Return (X, Y) of the center of cell containing provided text 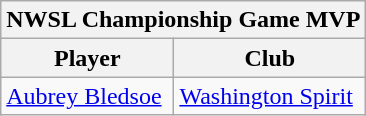
Washington Spirit (270, 96)
Club (270, 58)
Aubrey Bledsoe (88, 96)
Player (88, 58)
NWSL Championship Game MVP (184, 20)
